Output the (X, Y) coordinate of the center of the cell containing the given text.  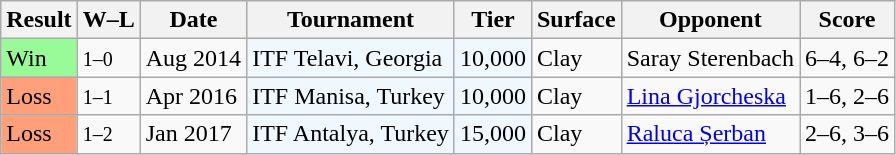
2–6, 3–6 (848, 134)
Opponent (710, 20)
Surface (576, 20)
Lina Gjorcheska (710, 96)
Apr 2016 (193, 96)
1–0 (108, 58)
Aug 2014 (193, 58)
15,000 (492, 134)
Win (39, 58)
Score (848, 20)
W–L (108, 20)
1–2 (108, 134)
Tournament (351, 20)
Tier (492, 20)
1–6, 2–6 (848, 96)
Date (193, 20)
6–4, 6–2 (848, 58)
ITF Telavi, Georgia (351, 58)
Jan 2017 (193, 134)
1–1 (108, 96)
ITF Manisa, Turkey (351, 96)
ITF Antalya, Turkey (351, 134)
Saray Sterenbach (710, 58)
Raluca Șerban (710, 134)
Result (39, 20)
